Extract the [X, Y] coordinate from the center of the cell holding the provided text.  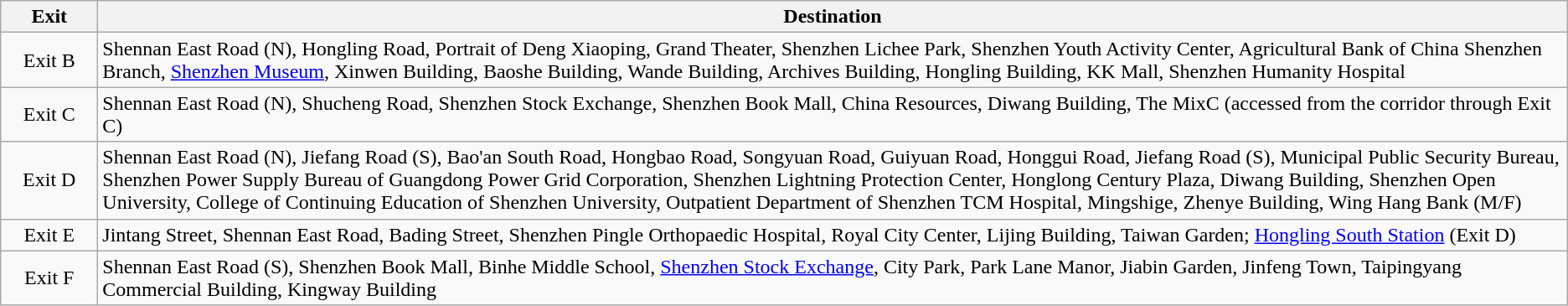
Exit B [49, 60]
Destination [833, 17]
Exit D [49, 180]
Exit C [49, 114]
Exit E [49, 235]
Exit [49, 17]
Exit F [49, 278]
